Output the [X, Y] coordinate of the center of the cell containing the given text.  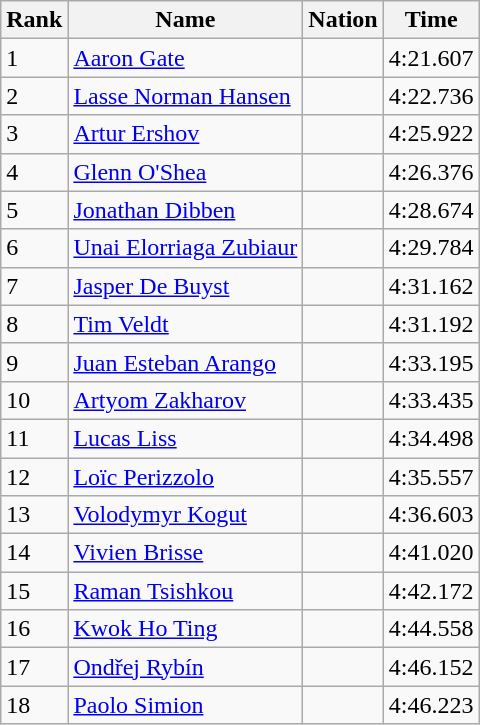
Unai Elorriaga Zubiaur [186, 248]
5 [34, 210]
4:44.558 [431, 629]
4:41.020 [431, 553]
Juan Esteban Arango [186, 362]
Time [431, 20]
4:25.922 [431, 134]
4:33.195 [431, 362]
Glenn O'Shea [186, 172]
Vivien Brisse [186, 553]
4:22.736 [431, 96]
Loïc Perizzolo [186, 477]
4:36.603 [431, 515]
Artyom Zakharov [186, 400]
12 [34, 477]
4:28.674 [431, 210]
4:26.376 [431, 172]
4:46.152 [431, 667]
4:46.223 [431, 705]
9 [34, 362]
11 [34, 438]
Nation [343, 20]
17 [34, 667]
4 [34, 172]
15 [34, 591]
10 [34, 400]
4:33.435 [431, 400]
4:34.498 [431, 438]
4:31.192 [431, 324]
2 [34, 96]
1 [34, 58]
4:21.607 [431, 58]
4:29.784 [431, 248]
Aaron Gate [186, 58]
Lasse Norman Hansen [186, 96]
Volodymyr Kogut [186, 515]
Raman Tsishkou [186, 591]
Artur Ershov [186, 134]
13 [34, 515]
6 [34, 248]
Ondřej Rybín [186, 667]
Jasper De Buyst [186, 286]
7 [34, 286]
18 [34, 705]
Kwok Ho Ting [186, 629]
Name [186, 20]
3 [34, 134]
4:35.557 [431, 477]
Tim Veldt [186, 324]
14 [34, 553]
4:42.172 [431, 591]
8 [34, 324]
Lucas Liss [186, 438]
4:31.162 [431, 286]
Paolo Simion [186, 705]
16 [34, 629]
Jonathan Dibben [186, 210]
Rank [34, 20]
